Capture the cell that displays the provided text and extract its [X, Y] central coordinate. 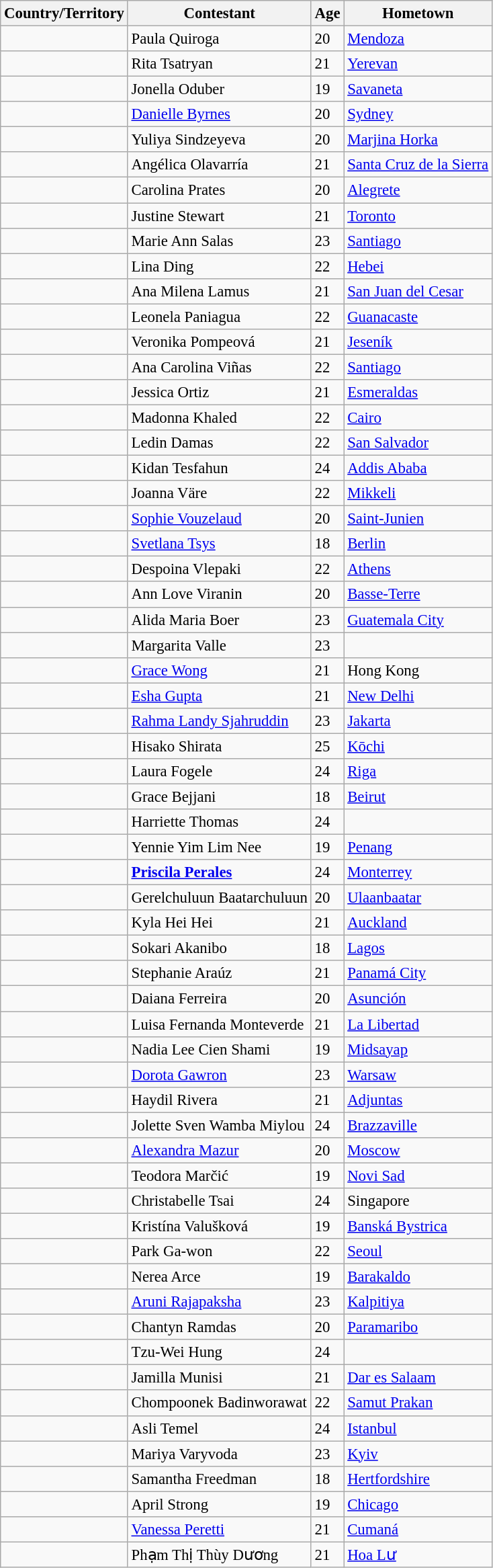
Leonela Paniagua [219, 317]
Stephanie Araúz [219, 974]
Kyiv [418, 1454]
Hong Kong [418, 670]
Toronto [418, 216]
Moscow [418, 1151]
Singapore [418, 1201]
Hometown [418, 13]
Luisa Fernanda Monteverde [219, 1024]
Panamá City [418, 974]
April Strong [219, 1504]
Chompoonek Badinworawat [219, 1403]
Saint-Junien [418, 519]
Asli Temel [219, 1428]
Joanna Väre [219, 493]
Paula Quiroga [219, 39]
Contestant [219, 13]
Kidan Tesfahun [219, 468]
San Salvador [418, 443]
Istanbul [418, 1428]
Brazzaville [418, 1125]
Nerea Arce [219, 1277]
Kalpitiya [418, 1302]
Jamilla Munisi [219, 1378]
Santa Cruz de la Sierra [418, 165]
25 [328, 746]
Chicago [418, 1504]
Daiana Ferreira [219, 999]
Jessica Ortiz [219, 393]
Asunción [418, 999]
Park Ga-won [219, 1251]
Midsayap [418, 1049]
Cairo [418, 417]
Jolette Sven Wamba Miylou [219, 1125]
Jakarta [418, 721]
Samantha Freedman [219, 1479]
Chantyn Ramdas [219, 1327]
Esha Gupta [219, 696]
Hebei [418, 266]
Madonna Khaled [219, 417]
Haydil Rivera [219, 1100]
Carolina Prates [219, 190]
Novi Sad [418, 1175]
Age [328, 13]
Ana Carolina Viñas [219, 367]
Mendoza [418, 39]
Jeseník [418, 342]
Sokari Akanibo [219, 948]
Vanessa Peretti [219, 1530]
Svetlana Tsys [219, 544]
Banská Bystrica [418, 1226]
Riga [418, 772]
Savaneta [418, 89]
Justine Stewart [219, 216]
Paramaribo [418, 1327]
Monterrey [418, 872]
Basse-Terre [418, 595]
Grace Wong [219, 670]
La Libertad [418, 1024]
Mikkeli [418, 493]
Esmeraldas [418, 393]
Rita Tsatryan [219, 64]
Barakaldo [418, 1277]
Marie Ann Salas [219, 241]
Marjina Horka [418, 140]
Priscila Perales [219, 872]
Mariya Varyvoda [219, 1454]
Christabelle Tsai [219, 1201]
Seoul [418, 1251]
Yuliya Sindzeyeva [219, 140]
Cumaná [418, 1530]
Hisako Shirata [219, 746]
Kōchi [418, 746]
Yerevan [418, 64]
Adjuntas [418, 1100]
Jonella Oduber [219, 89]
Sophie Vouzelaud [219, 519]
Beirut [418, 796]
Laura Fogele [219, 772]
Alegrete [418, 190]
Margarita Valle [219, 645]
Teodora Marčić [219, 1175]
Hertfordshire [418, 1479]
Sydney [418, 114]
Berlin [418, 544]
Country/Territory [64, 13]
Phạm Thị Thùy Dương [219, 1555]
Guatemala City [418, 620]
Athens [418, 569]
Rahma Landy Sjahruddin [219, 721]
Veronika Pompeová [219, 342]
Guanacaste [418, 317]
Ulaanbaatar [418, 898]
Dorota Gawron [219, 1075]
Aruni Rajapaksha [219, 1302]
Danielle Byrnes [219, 114]
Lina Ding [219, 266]
Warsaw [418, 1075]
Ledin Damas [219, 443]
Addis Ababa [418, 468]
Grace Bejjani [219, 796]
Ana Milena Lamus [219, 291]
Kyla Hei Hei [219, 923]
Gerelchuluun Baatarchuluun [219, 898]
Hoa Lư [418, 1555]
Kristína Valušková [219, 1226]
Despoina Vlepaki [219, 569]
San Juan del Cesar [418, 291]
Alida Maria Boer [219, 620]
New Delhi [418, 696]
Nadia Lee Cien Shami [219, 1049]
Auckland [418, 923]
Alexandra Mazur [219, 1151]
Harriette Thomas [219, 822]
Samut Prakan [418, 1403]
Penang [418, 848]
Yennie Yim Lim Nee [219, 848]
Dar es Salaam [418, 1378]
Tzu-Wei Hung [219, 1352]
Lagos [418, 948]
Ann Love Viranin [219, 595]
Angélica Olavarría [219, 165]
